Determine the (X, Y) coordinate at the center of the cell enclosing the given text.  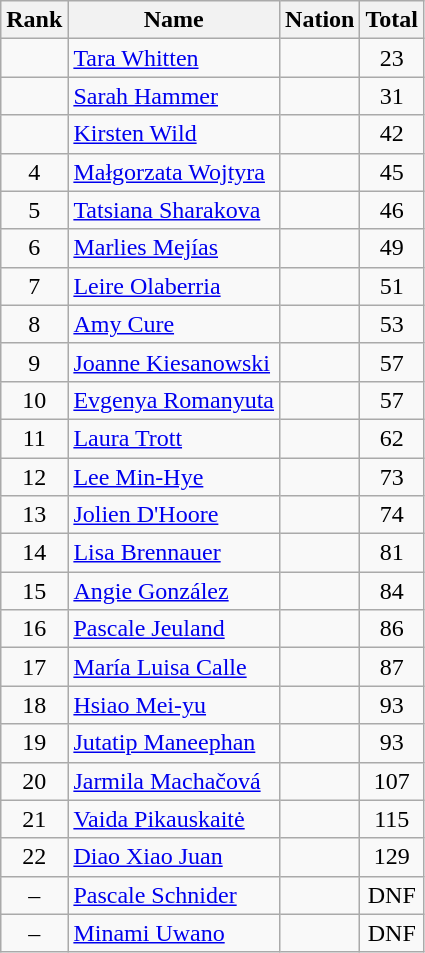
49 (392, 248)
12 (34, 477)
115 (392, 819)
Joanne Kiesanowski (174, 362)
62 (392, 438)
23 (392, 58)
87 (392, 667)
Rank (34, 20)
5 (34, 210)
84 (392, 591)
4 (34, 172)
81 (392, 553)
Angie González (174, 591)
Kirsten Wild (174, 134)
86 (392, 629)
Pascale Jeuland (174, 629)
Laura Trott (174, 438)
Jarmila Machačová (174, 781)
Evgenya Romanyuta (174, 400)
13 (34, 515)
46 (392, 210)
53 (392, 324)
73 (392, 477)
16 (34, 629)
Pascale Schnider (174, 895)
Małgorzata Wojtyra (174, 172)
15 (34, 591)
Sarah Hammer (174, 96)
107 (392, 781)
9 (34, 362)
Minami Uwano (174, 933)
Name (174, 20)
6 (34, 248)
Nation (320, 20)
31 (392, 96)
51 (392, 286)
Total (392, 20)
Jutatip Maneephan (174, 743)
Marlies Mejías (174, 248)
17 (34, 667)
Vaida Pikauskaitė (174, 819)
19 (34, 743)
Leire Olaberria (174, 286)
20 (34, 781)
22 (34, 857)
Tatsiana Sharakova (174, 210)
42 (392, 134)
129 (392, 857)
21 (34, 819)
14 (34, 553)
María Luisa Calle (174, 667)
18 (34, 705)
11 (34, 438)
Diao Xiao Juan (174, 857)
8 (34, 324)
Jolien D'Hoore (174, 515)
7 (34, 286)
Tara Whitten (174, 58)
10 (34, 400)
Amy Cure (174, 324)
Lee Min-Hye (174, 477)
45 (392, 172)
74 (392, 515)
Hsiao Mei-yu (174, 705)
Lisa Brennauer (174, 553)
